Pinpoint the cell where the given text exists, returning its (X, Y) midpoint coordinate. 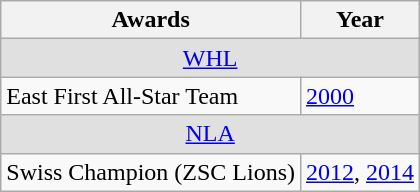
East First All-Star Team (151, 96)
Swiss Champion (ZSC Lions) (151, 172)
NLA (210, 134)
WHL (210, 58)
Awards (151, 20)
2012, 2014 (360, 172)
Year (360, 20)
2000 (360, 96)
